Locate the cell with the specified text and output its [x, y] center coordinate. 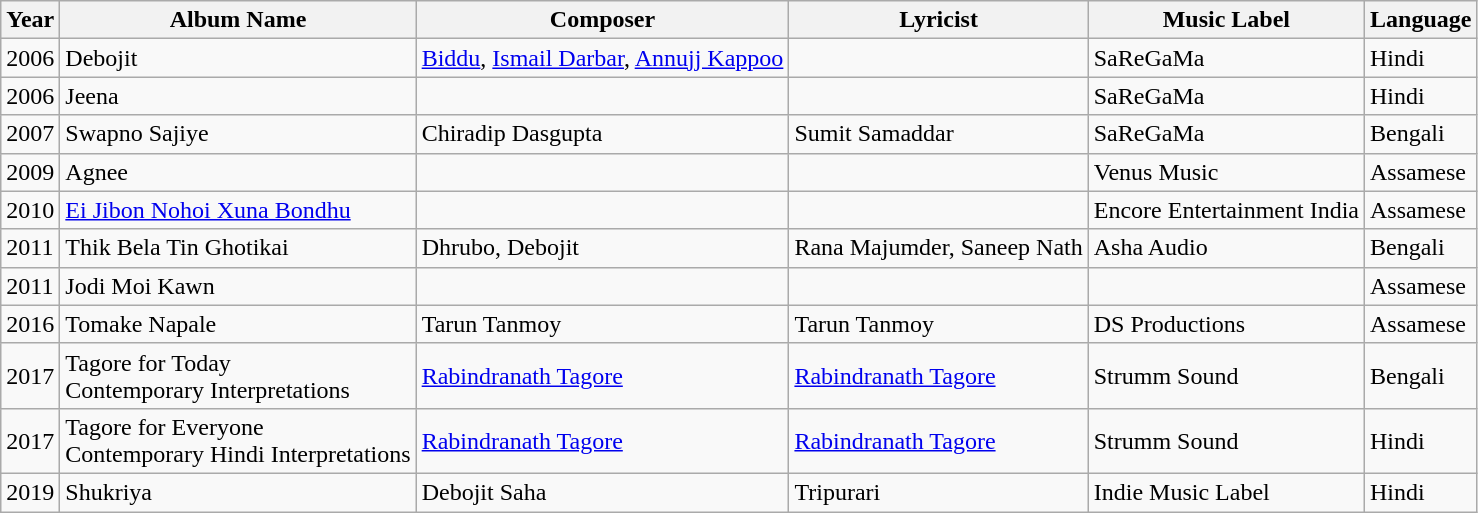
Music Label [1226, 20]
Sumit Samaddar [938, 134]
2010 [30, 210]
2007 [30, 134]
Debojit Saha [602, 492]
Lyricist [938, 20]
Tagore for EveryoneContemporary Hindi Interpretations [238, 440]
Jeena [238, 96]
Composer [602, 20]
Debojit [238, 58]
Jodi Moi Kawn [238, 286]
Thik Bela Tin Ghotikai [238, 248]
Dhrubo, Debojit [602, 248]
Swapno Sajiye [238, 134]
Biddu, Ismail Darbar, Annujj Kappoo [602, 58]
Venus Music [1226, 172]
2016 [30, 324]
Tagore for TodayContemporary Interpretations [238, 376]
Indie Music Label [1226, 492]
Asha Audio [1226, 248]
Shukriya [238, 492]
Album Name [238, 20]
Rana Majumder, Saneep Nath [938, 248]
Agnee [238, 172]
2009 [30, 172]
Year [30, 20]
Chiradip Dasgupta [602, 134]
Tripurari [938, 492]
Ei Jibon Nohoi Xuna Bondhu [238, 210]
2019 [30, 492]
Encore Entertainment India [1226, 210]
Tomake Napale [238, 324]
Language [1421, 20]
DS Productions [1226, 324]
